Determine the [x, y] coordinate at the center of the cell enclosing the given text.  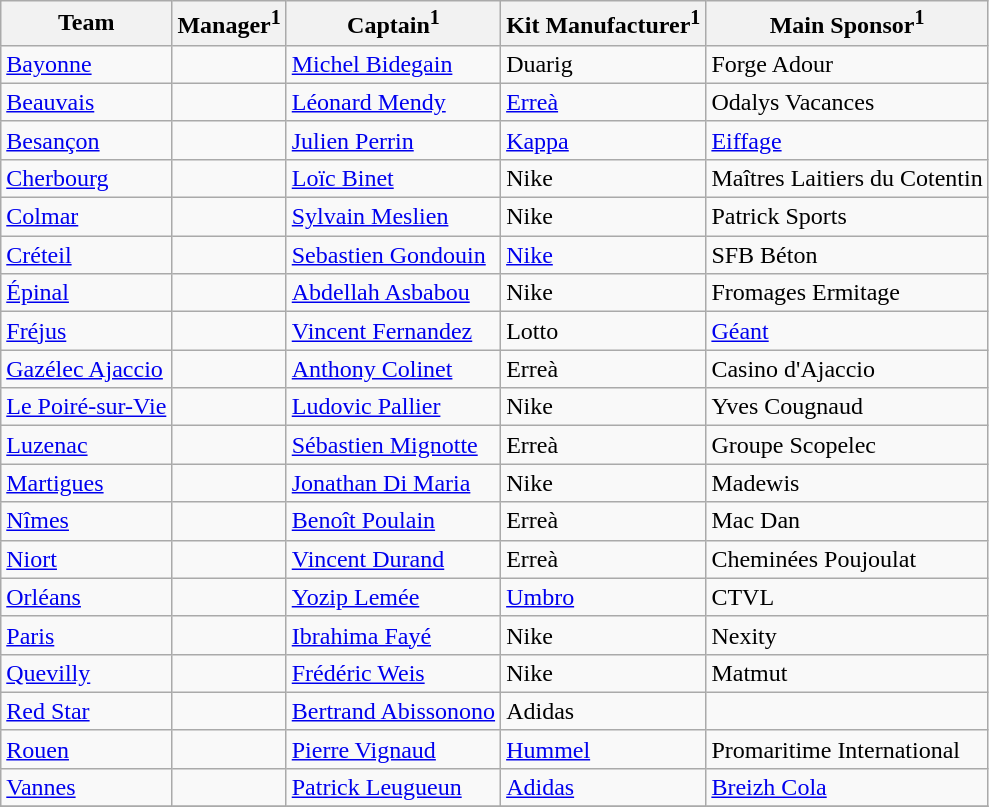
Léonard Mendy [393, 102]
Patrick Sports [847, 217]
Besançon [86, 140]
Maîtres Laitiers du Cotentin [847, 178]
Sebastien Gondouin [393, 255]
Ibrahima Fayé [393, 635]
Kappa [604, 140]
Fréjus [86, 331]
Le Poiré-sur-Vie [86, 407]
Red Star [86, 711]
Orléans [86, 597]
Pierre Vignaud [393, 749]
Ludovic Pallier [393, 407]
Vincent Fernandez [393, 331]
Anthony Colinet [393, 369]
Nexity [847, 635]
Benoît Poulain [393, 521]
Créteil [86, 255]
Yves Cougnaud [847, 407]
Yozip Lemée [393, 597]
Niort [86, 559]
Sylvain Meslien [393, 217]
Duarig [604, 64]
Vincent Durand [393, 559]
Team [86, 24]
Groupe Scopelec [847, 445]
Julien Perrin [393, 140]
Umbro [604, 597]
Gazélec Ajaccio [86, 369]
Bayonne [86, 64]
Captain1 [393, 24]
Casino d'Ajaccio [847, 369]
Michel Bidegain [393, 64]
Manager1 [229, 24]
Jonathan Di Maria [393, 483]
Quevilly [86, 673]
Luzenac [86, 445]
Abdellah Asbabou [393, 293]
Rouen [86, 749]
Main Sponsor1 [847, 24]
SFB Béton [847, 255]
Épinal [86, 293]
Nîmes [86, 521]
Mac Dan [847, 521]
Fromages Ermitage [847, 293]
Colmar [86, 217]
Paris [86, 635]
Madewis [847, 483]
Vannes [86, 787]
Géant [847, 331]
Kit Manufacturer1 [604, 24]
Bertrand Abissonono [393, 711]
CTVL [847, 597]
Cheminées Poujoulat [847, 559]
Odalys Vacances [847, 102]
Loïc Binet [393, 178]
Cherbourg [86, 178]
Beauvais [86, 102]
Eiffage [847, 140]
Patrick Leugueun [393, 787]
Hummel [604, 749]
Lotto [604, 331]
Martigues [86, 483]
Sébastien Mignotte [393, 445]
Frédéric Weis [393, 673]
Promaritime International [847, 749]
Forge Adour [847, 64]
Matmut [847, 673]
Breizh Cola [847, 787]
